Identify which cell holds the provided text, then report its [x, y] central coordinate. 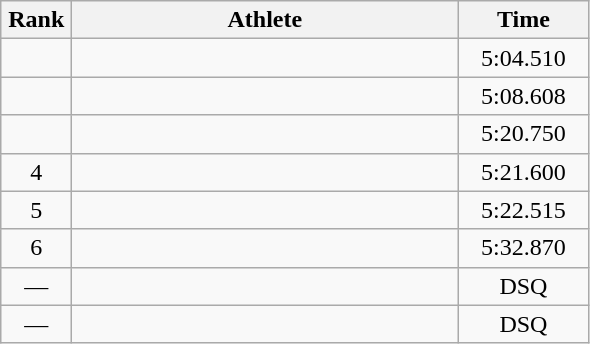
Rank [36, 20]
Time [524, 20]
5:22.515 [524, 210]
5:08.608 [524, 96]
5:21.600 [524, 172]
5:20.750 [524, 134]
Athlete [265, 20]
5 [36, 210]
6 [36, 248]
5:04.510 [524, 58]
5:32.870 [524, 248]
4 [36, 172]
